Pinpoint the cell where the given text exists, returning its (X, Y) midpoint coordinate. 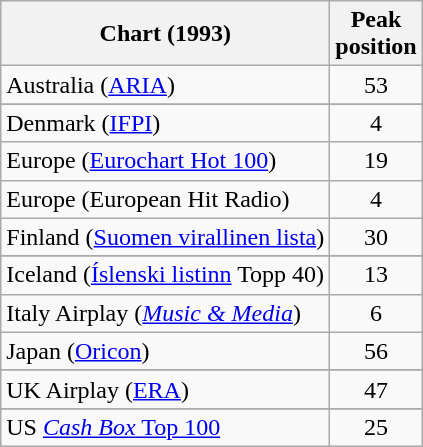
Japan (Oricon) (166, 351)
Finland (Suomen virallinen lista) (166, 237)
19 (376, 161)
Denmark (IFPI) (166, 123)
6 (376, 313)
13 (376, 275)
53 (376, 85)
56 (376, 351)
Europe (European Hit Radio) (166, 199)
UK Airplay (ERA) (166, 389)
30 (376, 237)
Australia (ARIA) (166, 85)
Italy Airplay (Music & Media) (166, 313)
Europe (Eurochart Hot 100) (166, 161)
Iceland (Íslenski listinn Topp 40) (166, 275)
25 (376, 427)
Chart (1993) (166, 34)
47 (376, 389)
US Cash Box Top 100 (166, 427)
Peakposition (376, 34)
